From the cell containing the given text, extract its center point as [X, Y] coordinate. 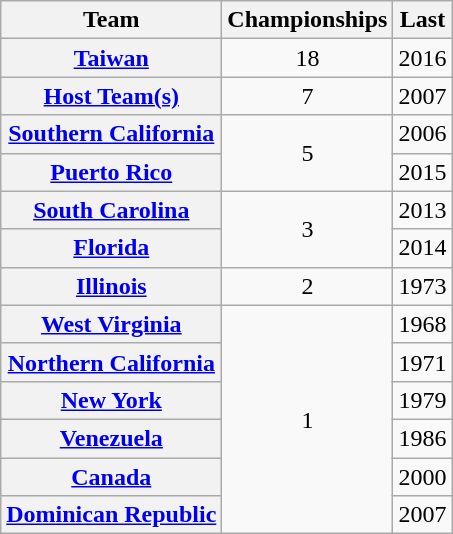
Southern California [112, 134]
2016 [422, 58]
Team [112, 20]
Florida [112, 248]
Taiwan [112, 58]
2006 [422, 134]
Illinois [112, 286]
1971 [422, 362]
5 [308, 153]
Dominican Republic [112, 515]
Canada [112, 477]
18 [308, 58]
2013 [422, 210]
2000 [422, 477]
Puerto Rico [112, 172]
2015 [422, 172]
New York [112, 400]
1968 [422, 324]
2 [308, 286]
7 [308, 96]
1986 [422, 438]
Last [422, 20]
Championships [308, 20]
Venezuela [112, 438]
1 [308, 419]
Host Team(s) [112, 96]
South Carolina [112, 210]
West Virginia [112, 324]
1979 [422, 400]
1973 [422, 286]
3 [308, 229]
Northern California [112, 362]
2014 [422, 248]
